Output the (x, y) coordinate of the center of the cell containing the given text.  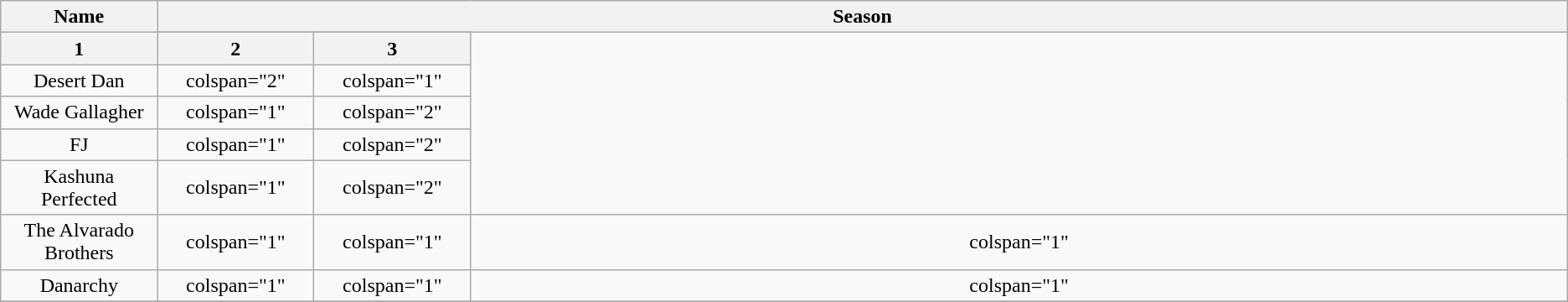
Name (79, 17)
Season (863, 17)
1 (79, 49)
Wade Gallagher (79, 112)
2 (236, 49)
3 (392, 49)
Desert Dan (79, 81)
Kashuna Perfected (79, 188)
FJ (79, 144)
The Alvarado Brothers (79, 242)
Danarchy (79, 285)
